Capture the cell that displays the provided text and extract its (X, Y) central coordinate. 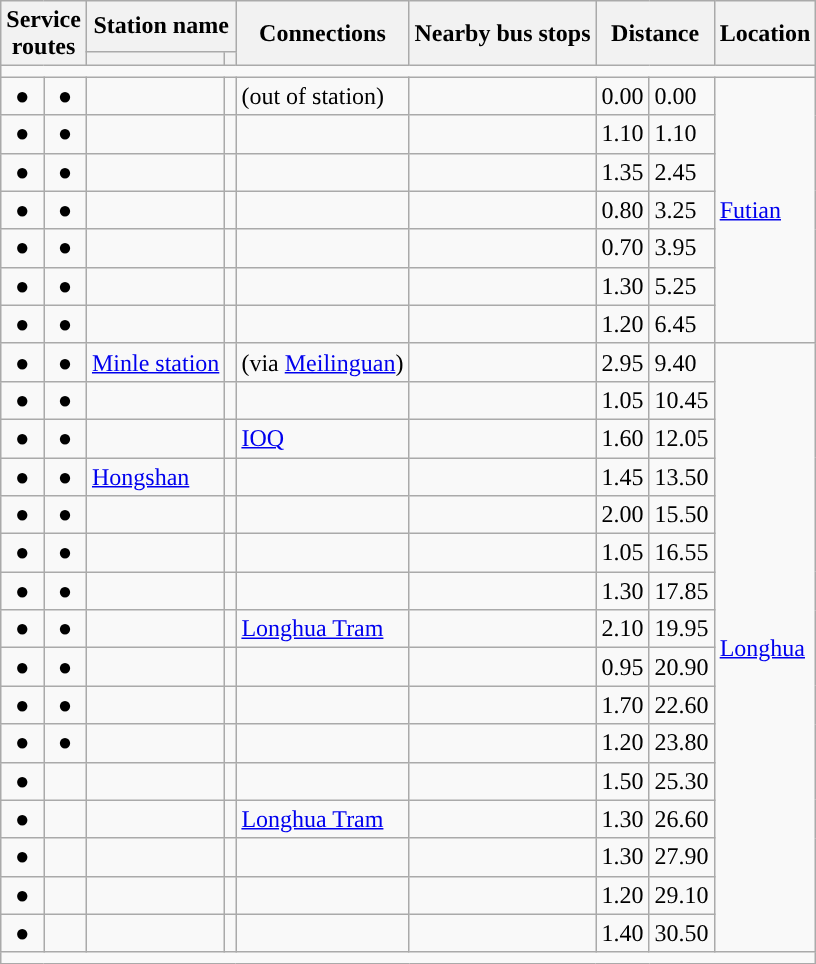
1.45 (622, 477)
Connections (322, 34)
Distance (655, 34)
3.95 (682, 248)
20.90 (682, 667)
Futian (765, 210)
10.45 (682, 400)
1.50 (622, 781)
3.25 (682, 210)
29.10 (682, 895)
Serviceroutes (44, 34)
Hongshan (155, 477)
IOQ (322, 438)
15.50 (682, 515)
9.40 (682, 362)
1.70 (622, 705)
Nearby bus stops (502, 34)
1.40 (622, 933)
23.80 (682, 743)
1.35 (622, 172)
2.10 (622, 629)
25.30 (682, 781)
13.50 (682, 477)
22.60 (682, 705)
1.60 (622, 438)
6.45 (682, 324)
2.95 (622, 362)
27.90 (682, 857)
5.25 (682, 286)
17.85 (682, 591)
Location (765, 34)
16.55 (682, 553)
(out of station) (322, 96)
19.95 (682, 629)
Longhua (765, 648)
0.80 (622, 210)
12.05 (682, 438)
26.60 (682, 819)
Station name (160, 26)
Minle station (155, 362)
0.70 (622, 248)
(via Meilinguan) (322, 362)
2.45 (682, 172)
0.95 (622, 667)
30.50 (682, 933)
2.00 (622, 515)
